Determine the (X, Y) coordinate at the center of the cell enclosing the given text.  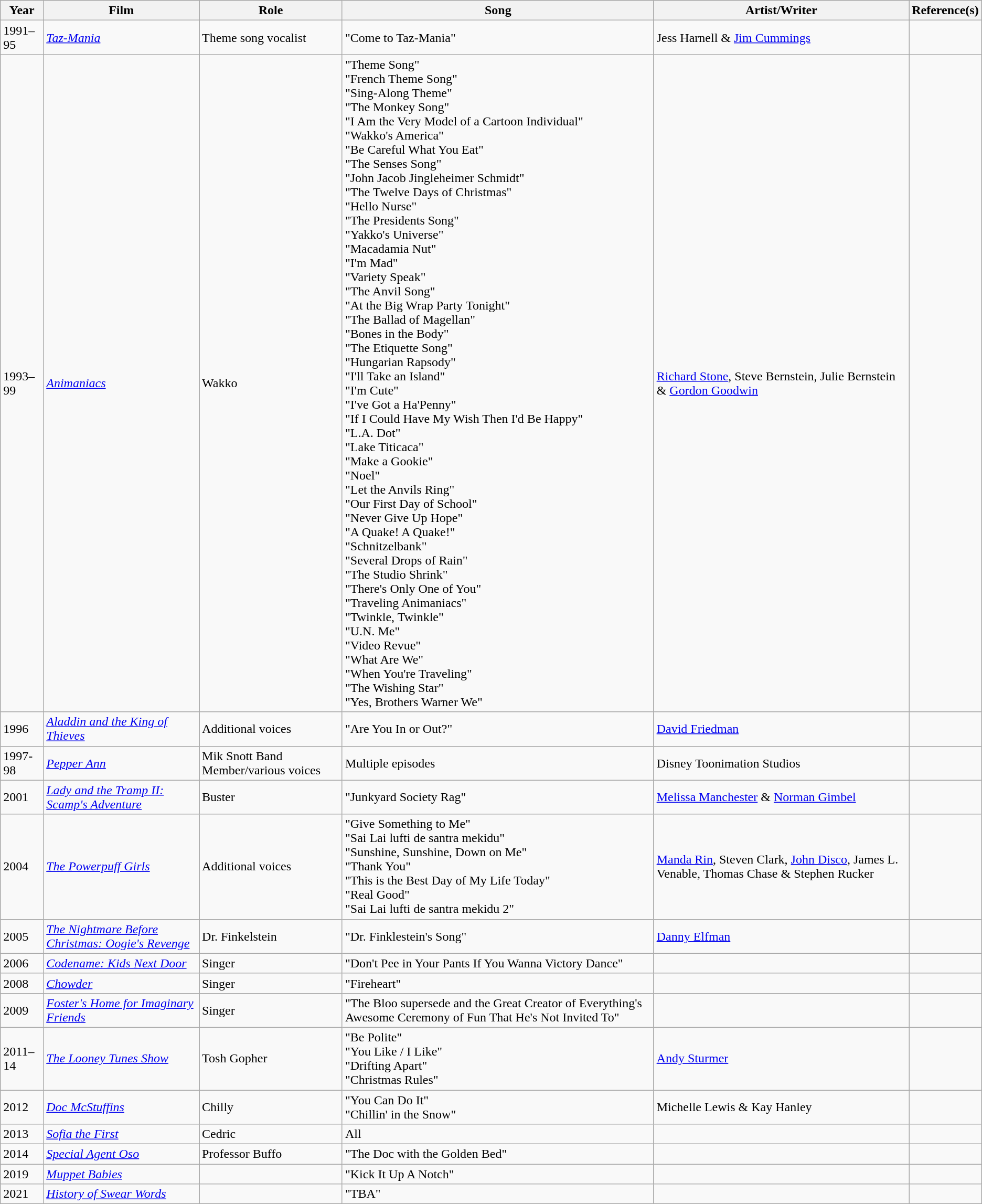
"The Doc with the Golden Bed" (498, 1154)
"Junkyard Society Rag" (498, 797)
Tosh Gopher (271, 1059)
2013 (22, 1134)
2019 (22, 1174)
Chowder (122, 983)
"Are You In or Out?" (498, 729)
The Powerpuff Girls (122, 867)
1991–95 (22, 38)
The Looney Tunes Show (122, 1059)
Michelle Lewis & Kay Hanley (782, 1107)
Chilly (271, 1107)
"Come to Taz-Mania" (498, 38)
Manda Rin, Steven Clark, John Disco, James L. Venable, Thomas Chase & Stephen Rucker (782, 867)
Cedric (271, 1134)
Special Agent Oso (122, 1154)
2014 (22, 1154)
History of Swear Words (122, 1194)
Jess Harnell & Jim Cummings (782, 38)
Danny Elfman (782, 936)
Foster's Home for Imaginary Friends (122, 1010)
1993–99 (22, 383)
The Nightmare Before Christmas: Oogie's Revenge (122, 936)
Melissa Manchester & Norman Gimbel (782, 797)
Aladdin and the King of Thieves (122, 729)
2008 (22, 983)
Disney Toonimation Studios (782, 763)
David Friedman (782, 729)
Professor Buffo (271, 1154)
Film (122, 10)
Lady and the Tramp II: Scamp's Adventure (122, 797)
2001 (22, 797)
Wakko (271, 383)
Year (22, 10)
2009 (22, 1010)
2011–14 (22, 1059)
Buster (271, 797)
Song (498, 10)
Doc McStuffins (122, 1107)
"Dr. Finklestein's Song" (498, 936)
"You Can Do It""Chillin' in the Snow" (498, 1107)
"Fireheart" (498, 983)
Role (271, 10)
Richard Stone, Steve Bernstein, Julie Bernstein & Gordon Goodwin (782, 383)
Pepper Ann (122, 763)
2012 (22, 1107)
Andy Sturmer (782, 1059)
"Kick It Up A Notch" (498, 1174)
"The Bloo supersede and the Great Creator of Everything's Awesome Ceremony of Fun That He's Not Invited To" (498, 1010)
1996 (22, 729)
2021 (22, 1194)
2005 (22, 936)
Artist/Writer (782, 10)
"TBA" (498, 1194)
Codename: Kids Next Door (122, 963)
Taz-Mania (122, 38)
Mik Snott Band Member/various voices (271, 763)
"Be Polite""You Like / I Like""Drifting Apart""Christmas Rules" (498, 1059)
1997-98 (22, 763)
Reference(s) (945, 10)
Animaniacs (122, 383)
Theme song vocalist (271, 38)
2006 (22, 963)
Multiple episodes (498, 763)
All (498, 1134)
Muppet Babies (122, 1174)
2004 (22, 867)
Sofia the First (122, 1134)
Dr. Finkelstein (271, 936)
"Don't Pee in Your Pants If You Wanna Victory Dance" (498, 963)
